Extract the [x, y] coordinate from the center of the cell holding the provided text.  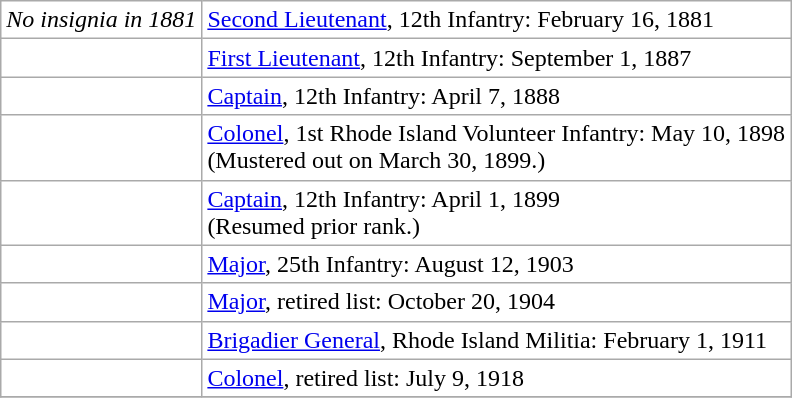
No insignia in 1881 [102, 20]
Second Lieutenant, 12th Infantry: February 16, 1881 [496, 20]
Captain, 12th Infantry: April 7, 1888 [496, 96]
Colonel, 1st Rhode Island Volunteer Infantry: May 10, 1898(Mustered out on March 30, 1899.) [496, 148]
Major, 25th Infantry: August 12, 1903 [496, 264]
Major, retired list: October 20, 1904 [496, 302]
First Lieutenant, 12th Infantry: September 1, 1887 [496, 58]
Brigadier General, Rhode Island Militia: February 1, 1911 [496, 340]
Colonel, retired list: July 9, 1918 [496, 378]
Captain, 12th Infantry: April 1, 1899(Resumed prior rank.) [496, 212]
